Pinpoint the cell where the given text exists, returning its [X, Y] midpoint coordinate. 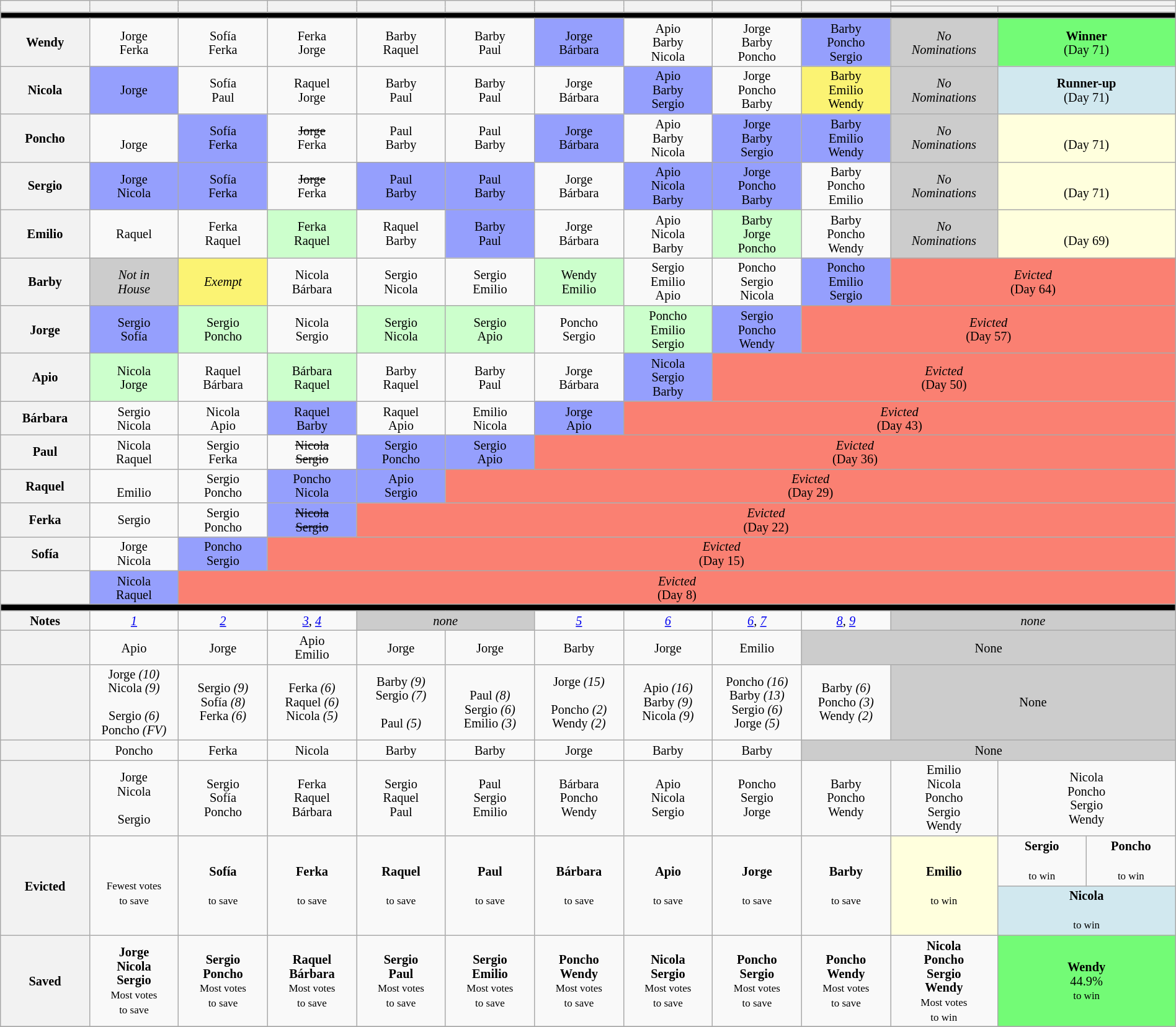
5 [579, 620]
Evicted(Day 29) [810, 486]
BarbyPonchoSergio [846, 42]
Sergio Sofía Poncho [223, 798]
RaquelBárbaraMost votesto save [311, 981]
Evicted(Day 8) [677, 588]
Fewest votesto save [134, 885]
Ferkato save [311, 885]
Sofía [45, 553]
Ponchoto win [1131, 860]
JorgeNicolaSergioMost votesto save [134, 981]
Evicted(Day 15) [721, 553]
Apioto save [667, 885]
Wendy44.9%to win [1087, 981]
Evicted(Day 57) [989, 329]
Emilioto win [944, 885]
Paul [45, 451]
NicolaSergioMost votesto save [667, 981]
Jorge (10)Nicola (9)Sergio (6)Poncho (FV) [134, 702]
FerkaJorge [311, 42]
Apio Nicola Sergio [667, 798]
Apio (16)Barby (9)Nicola (9) [667, 702]
6, 7 [757, 620]
Bárbara [45, 418]
Evicted(Day 36) [855, 451]
Not inHouse [134, 282]
Evicted(Day 43) [899, 418]
Barby (6)Poncho (3)Wendy (2) [846, 702]
SergioSofía [134, 329]
SergioPonchoWendy [757, 329]
Poncho Sergio Jorge [757, 798]
Raquelto save [401, 885]
Nicola Poncho Sergio Wendy [1087, 798]
BarbyPonchoWendy [846, 233]
SergioFerka [223, 451]
SergioPonchoMost votesto save [223, 981]
Emilio Nicola Poncho Sergio Wendy [944, 798]
PonchoNicola [311, 486]
NicolaSergioBarby [667, 377]
BárbaraRaquel [311, 377]
Saved [45, 981]
Bárbarato save [579, 885]
RaquelJorge [311, 89]
Runner-up(Day 71) [1087, 89]
Poncho (16)Barby (13)Sergio (6)Jorge (5) [757, 702]
Winner(Day 71) [1087, 42]
SofíaPaul [223, 89]
BarbyPonchoEmilio [846, 186]
Paul Sergio Emilio [490, 798]
SergioEmilioMost votesto save [490, 981]
RaquelApio [401, 418]
WendyEmilio [579, 282]
PonchoSergioNicola [757, 282]
Jorgeto save [757, 885]
Evicted(Day 64) [1033, 282]
BarbyJorgePoncho [757, 233]
SergioEmilio [490, 282]
Evicted(Day 22) [767, 520]
Jorge Nicola Sergio [134, 798]
2 [223, 620]
RaquelBárbara [223, 377]
Paulto save [490, 885]
Exempt [223, 282]
NicolaPonchoSergioWendyMost votesto win [944, 981]
JorgeApio [579, 418]
Barby (9)Sergio (7)Paul (5) [401, 702]
Wendy [45, 42]
NicolaJorge [134, 377]
Notes [45, 620]
PonchoSergioMost votesto save [757, 981]
3, 4 [311, 620]
(Day 69) [1087, 233]
ApioBarbySergio [667, 89]
1 [134, 620]
EmilioNicola [490, 418]
Evicted(Day 50) [944, 377]
Nicolato win [1087, 910]
SergioEmilioApio [667, 282]
JorgeBarbySergio [757, 138]
8, 9 [846, 620]
JorgeBarbyPoncho [757, 42]
Ferka Raquel Bárbara [311, 798]
NicolaApio [223, 418]
Barby Poncho Wendy [846, 798]
Ferka (6)Raquel (6)Nicola (5) [311, 702]
Paul (8)Sergio (6)Emilio (3) [490, 702]
Evicted [45, 885]
Barbyto save [846, 885]
Sofíato save [223, 885]
SergioPaulMost votesto save [401, 981]
Bárbara Poncho Wendy [579, 798]
ApioSergio [401, 486]
NicolaBárbara [311, 282]
Sergio Raquel Paul [401, 798]
6 [667, 620]
Sergioto win [1042, 860]
ApioEmilio [311, 647]
Sergio (9)Sofía (8)Ferka (6) [223, 702]
Jorge (15)Poncho (2)Wendy (2) [579, 702]
